Provide the [X, Y] coordinate of the cell's center where the given text is located.  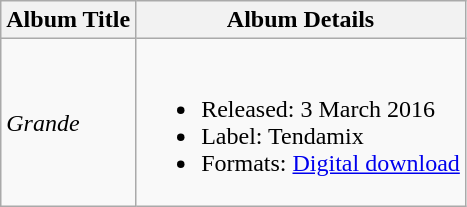
Grande [68, 122]
Released: 3 March 2016Label: TendamixFormats: Digital download [301, 122]
Album Details [301, 20]
Album Title [68, 20]
